For the text-containing cell, return its midpoint in (X, Y) coordinate format. 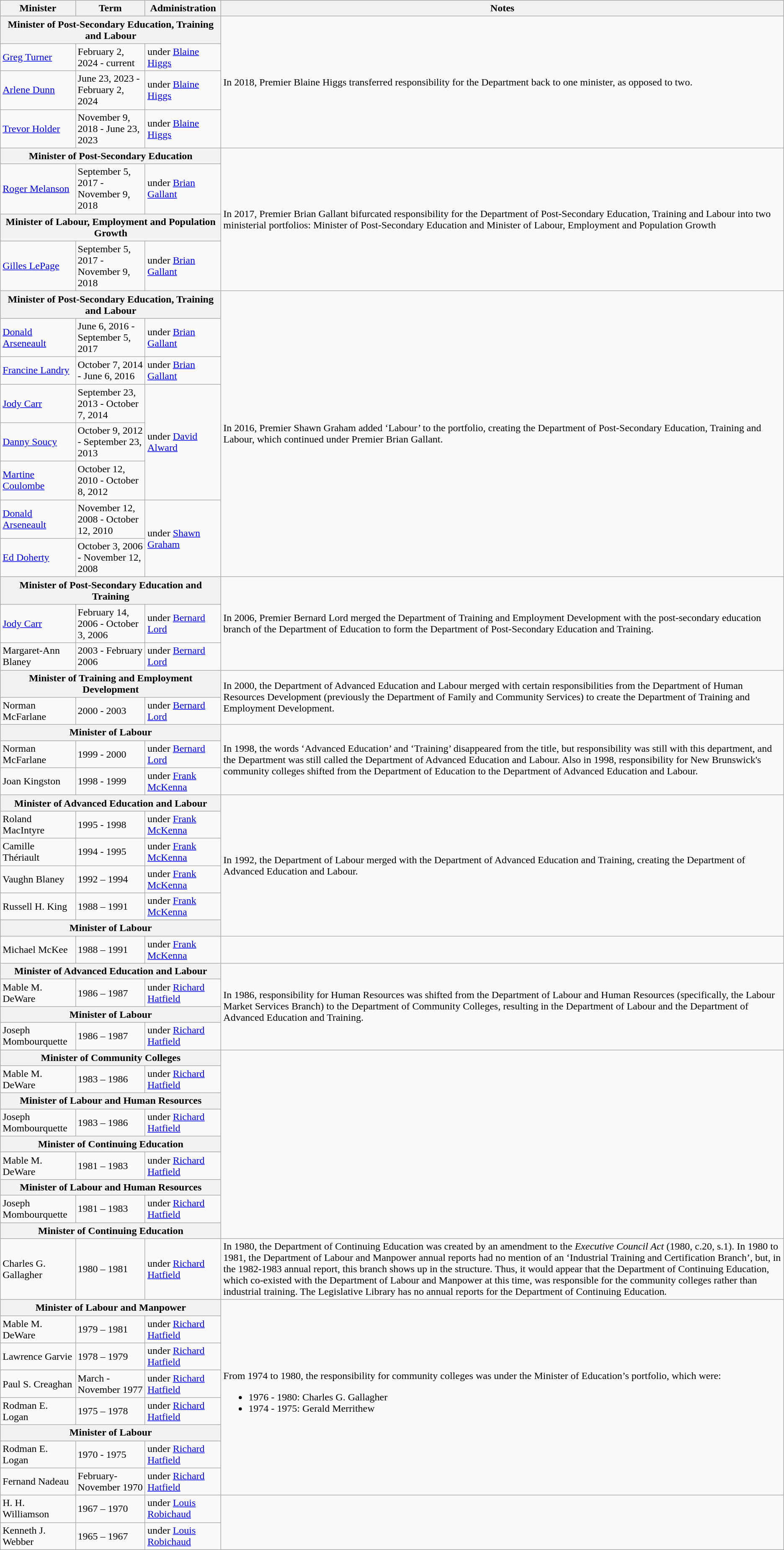
Ed Doherty (38, 558)
Roger Melanson (38, 189)
Arlene Dunn (38, 90)
June 23, 2023 - February 2, 2024 (110, 90)
Vaughn Blaney (38, 879)
Term (110, 8)
2000 - 2003 (110, 711)
2003 - February 2006 (110, 656)
Joan Kingston (38, 781)
Charles G. Gallagher (38, 1269)
Administration (183, 8)
Kenneth J. Webber (38, 1536)
October 12, 2010 - October 8, 2012 (110, 481)
March - November 1977 (110, 1384)
under Shawn Graham (183, 538)
H. H. Williamson (38, 1509)
June 6, 2016 - September 5, 2017 (110, 337)
February- November 1970 (110, 1482)
Danny Soucy (38, 442)
Camille Thériault (38, 851)
1975 – 1978 (110, 1411)
February 14, 2006 - October 3, 2006 (110, 624)
Trevor Holder (38, 129)
under David Alward (183, 442)
1980 – 1981 (110, 1269)
1994 - 1995 (110, 851)
October 9, 2012 - September 23, 2013 (110, 442)
Margaret-Ann Blaney (38, 656)
1979 – 1981 (110, 1329)
November 9, 2018 - June 23, 2023 (110, 129)
October 7, 2014 - June 6, 2016 (110, 370)
Martine Coulombe (38, 481)
1995 - 1998 (110, 825)
Minister (38, 8)
October 3, 2006 - November 12, 2008 (110, 558)
1999 - 2000 (110, 754)
Paul S. Creaghan (38, 1384)
1978 – 1979 (110, 1357)
1965 – 1967 (110, 1536)
Russell H. King (38, 907)
Minister of Post-Secondary Education (111, 156)
Minister of Labour, Employment and Population Growth (111, 227)
1970 - 1975 (110, 1454)
Francine Landry (38, 370)
Minister of Post-Secondary Education and Training (111, 591)
1967 – 1970 (110, 1509)
1998 - 1999 (110, 781)
Lawrence Garvie (38, 1357)
September 23, 2013 - October 7, 2014 (110, 403)
In 2018, Premier Blaine Higgs transferred responsibility for the Department back to one minister, as opposed to two. (503, 82)
Minister of Labour and Manpower (111, 1308)
February 2, 2024 - current (110, 57)
Greg Turner (38, 57)
Michael McKee (38, 950)
Gilles LePage (38, 266)
Minister of Community Colleges (111, 1058)
Roland MacIntyre (38, 825)
1992 – 1994 (110, 879)
Fernand Nadeau (38, 1482)
November 12, 2008 - October 12, 2010 (110, 519)
Minister of Training and Employment Development (111, 684)
Notes (503, 8)
